Pinpoint the cell where the given text exists, returning its [X, Y] midpoint coordinate. 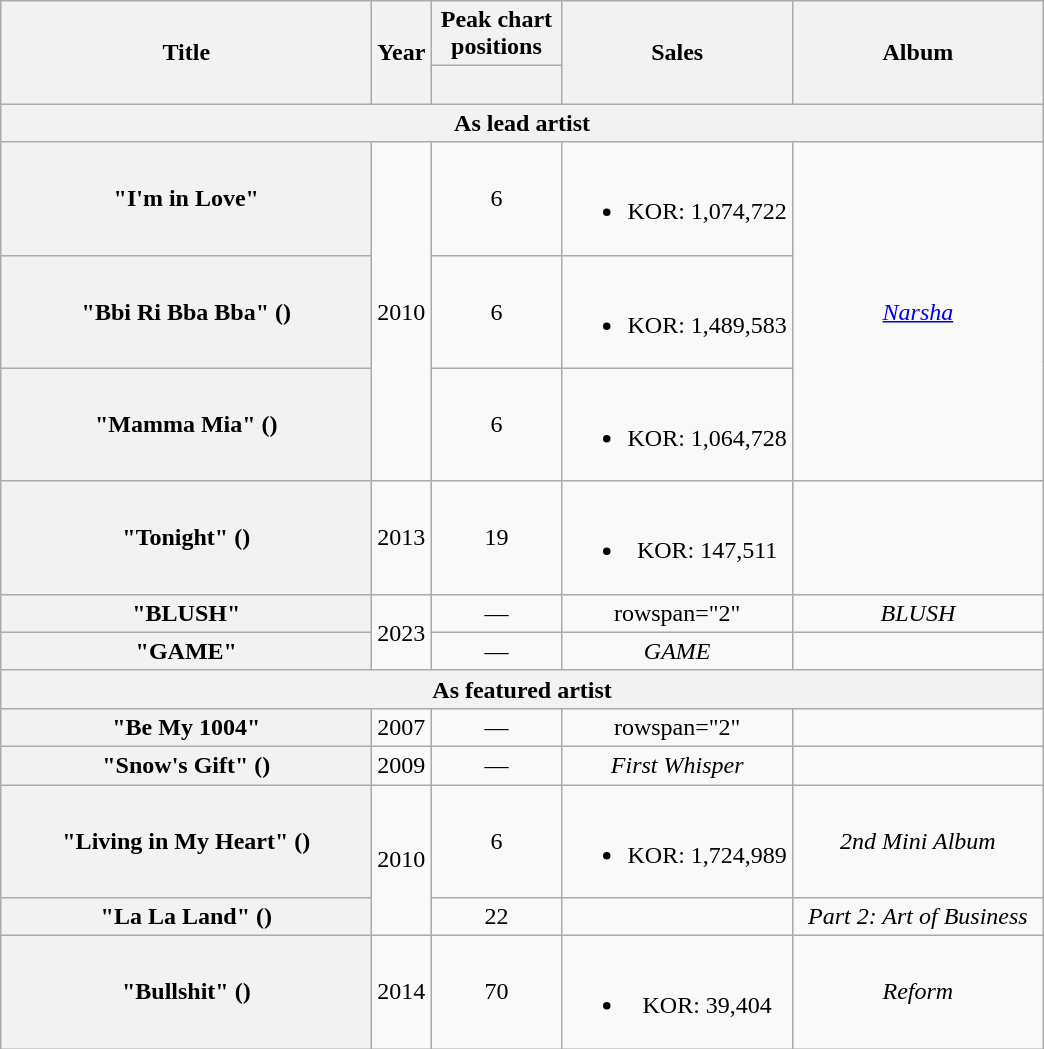
Sales [677, 52]
2009 [402, 765]
"Mamma Mia" () [186, 424]
KOR: 1,489,583 [677, 312]
"GAME" [186, 651]
2007 [402, 727]
"I'm in Love" [186, 198]
2013 [402, 538]
KOR: 1,724,989 [677, 840]
KOR: 39,404 [677, 992]
GAME [677, 651]
"Bbi Ri Bba Bba" () [186, 312]
KOR: 147,511 [677, 538]
BLUSH [918, 613]
"BLUSH" [186, 613]
"Bullshit" () [186, 992]
Title [186, 52]
Year [402, 52]
22 [496, 917]
As lead artist [522, 123]
"Living in My Heart" () [186, 840]
Peak chart positions [496, 34]
19 [496, 538]
2014 [402, 992]
2nd Mini Album [918, 840]
"Snow's Gift" () [186, 765]
Album [918, 52]
"La La Land" () [186, 917]
KOR: 1,064,728 [677, 424]
KOR: 1,074,722 [677, 198]
Part 2: Art of Business [918, 917]
First Whisper [677, 765]
70 [496, 992]
"Be My 1004" [186, 727]
2023 [402, 632]
"Tonight" () [186, 538]
Reform [918, 992]
As featured artist [522, 689]
Narsha [918, 312]
